Pinpoint the cell where the given text exists, returning its (X, Y) midpoint coordinate. 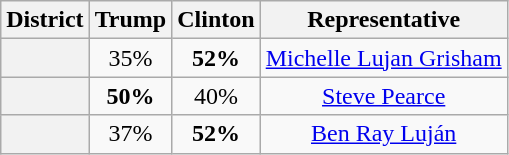
Ben Ray Luján (384, 134)
Steve Pearce (384, 96)
Clinton (216, 20)
Michelle Lujan Grisham (384, 58)
40% (216, 96)
50% (130, 96)
35% (130, 58)
District (45, 20)
37% (130, 134)
Representative (384, 20)
Trump (130, 20)
